Determine the (X, Y) coordinate at the center of the cell enclosing the given text.  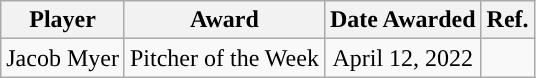
April 12, 2022 (402, 58)
Ref. (508, 20)
Player (63, 20)
Date Awarded (402, 20)
Jacob Myer (63, 58)
Award (224, 20)
Pitcher of the Week (224, 58)
